Detect which cell encompasses the target text, then output its (x, y) center coordinate. 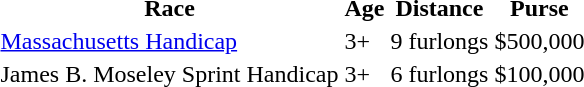
9 furlongs (440, 41)
3+ (364, 41)
